Search for the cell housing the specified text and yield its (X, Y) center coordinate. 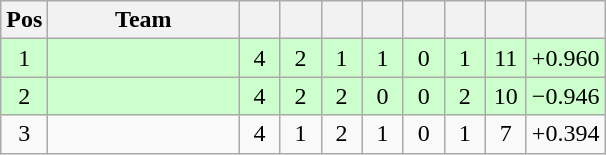
11 (506, 58)
+0.394 (566, 134)
+0.960 (566, 58)
3 (24, 134)
7 (506, 134)
Pos (24, 20)
10 (506, 96)
−0.946 (566, 96)
Team (144, 20)
